Return [X, Y] of the center of cell containing provided text 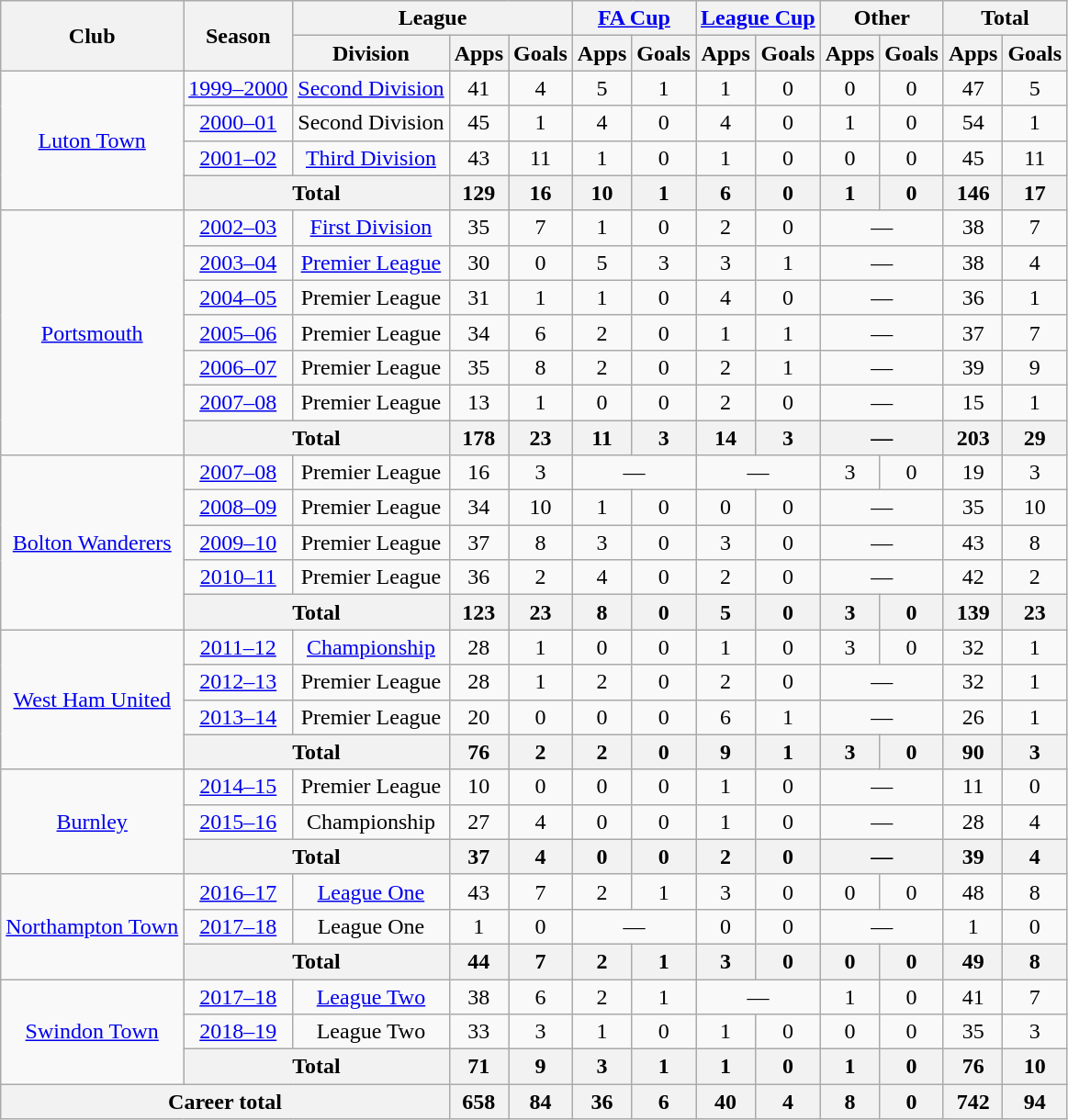
14 [725, 438]
17 [1035, 193]
84 [541, 1102]
2003–04 [239, 263]
742 [972, 1102]
2018–19 [239, 1032]
League Cup [759, 18]
2015–16 [239, 822]
54 [972, 123]
2012–13 [239, 682]
44 [478, 961]
Club [92, 36]
139 [972, 612]
29 [1035, 438]
48 [972, 891]
Career total [225, 1102]
49 [972, 961]
FA Cup [634, 18]
Other [882, 18]
40 [725, 1102]
2000–01 [239, 123]
2010–11 [239, 577]
658 [478, 1102]
2005–06 [239, 332]
47 [972, 88]
123 [478, 612]
Bolton Wanderers [92, 543]
Third Division [371, 158]
94 [1035, 1102]
15 [972, 402]
2006–07 [239, 367]
2008–09 [239, 508]
203 [972, 438]
2001–02 [239, 158]
Division [371, 53]
League [433, 18]
146 [972, 193]
31 [478, 297]
Season [239, 36]
Portsmouth [92, 332]
First Division [371, 228]
26 [972, 717]
2009–10 [239, 543]
90 [972, 752]
Northampton Town [92, 926]
2011–12 [239, 647]
2013–14 [239, 717]
2016–17 [239, 891]
West Ham United [92, 700]
2002–03 [239, 228]
Swindon Town [92, 1031]
42 [972, 577]
Luton Town [92, 140]
20 [478, 717]
129 [478, 193]
71 [478, 1067]
19 [972, 473]
2004–05 [239, 297]
Burnley [92, 822]
1999–2000 [239, 88]
27 [478, 822]
178 [478, 438]
30 [478, 263]
2014–15 [239, 787]
13 [478, 402]
33 [478, 1032]
